Determine the (x, y) coordinate at the center of the cell enclosing the given text.  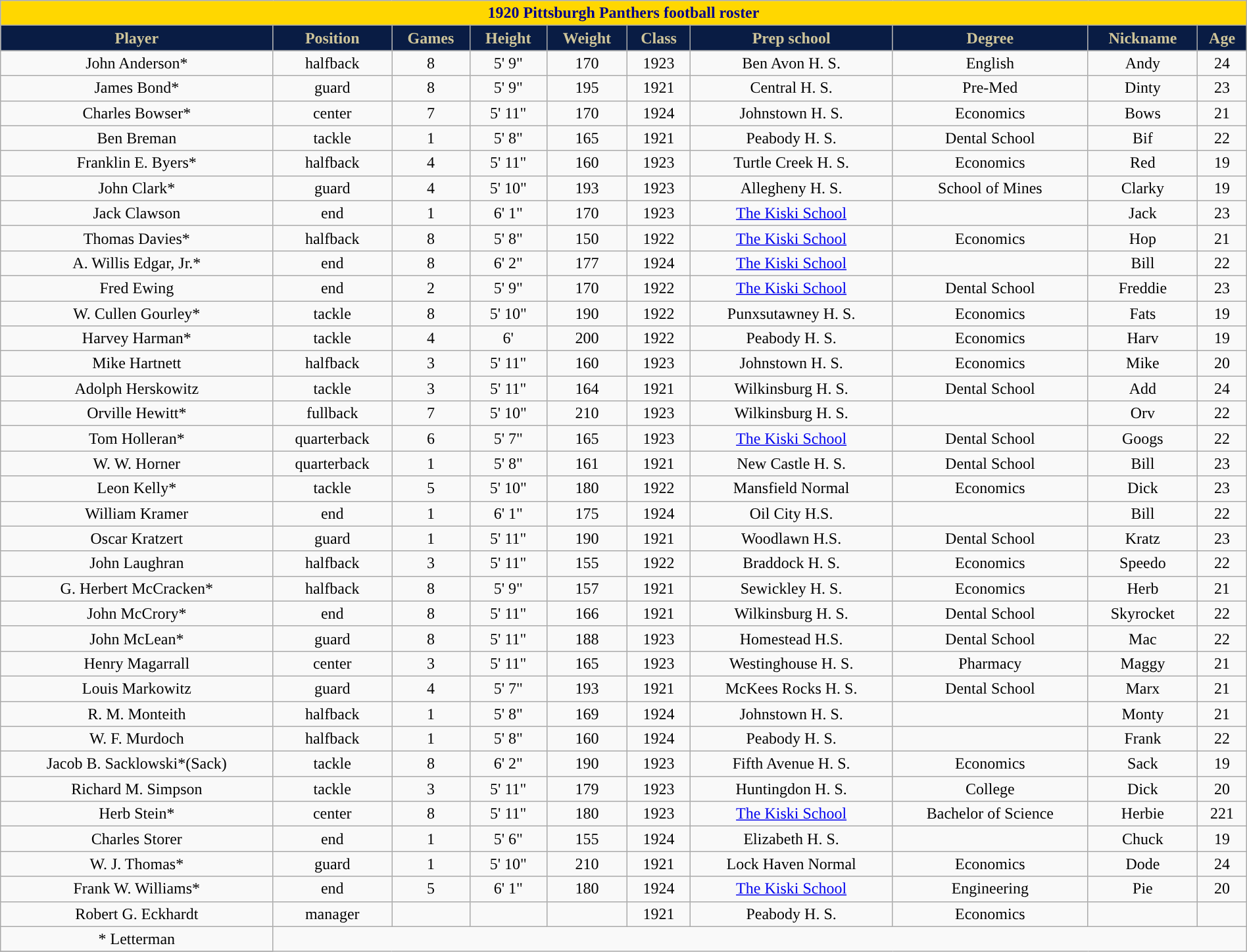
Harvey Harman* (137, 339)
W. Cullen Gourley* (137, 314)
W. W. Horner (137, 464)
Mac (1143, 638)
Thomas Davies* (137, 238)
Elizabeth H. S. (791, 839)
Age (1222, 38)
Huntingdon H. S. (791, 789)
School of Mines (990, 188)
A. Willis Edgar, Jr.* (137, 263)
Jack Clawson (137, 213)
Henry Magarrall (137, 663)
2 (431, 288)
Oscar Kratzert (137, 538)
Orv (1143, 414)
Dinty (1143, 88)
John McLean* (137, 638)
Mike (1143, 364)
Louis Markowitz (137, 688)
G. Herbert McCracken* (137, 588)
Frank (1143, 739)
Punxsutawney H. S. (791, 314)
Andy (1143, 63)
Kratz (1143, 538)
Dode (1143, 864)
6' (508, 339)
200 (587, 339)
McKees Rocks H. S. (791, 688)
Bows (1143, 113)
Speedo (1143, 563)
Braddock H. S. (791, 563)
R. M. Monteith (137, 713)
Pie (1143, 889)
188 (587, 638)
Sack (1143, 764)
Monty (1143, 713)
Engineering (990, 889)
Allegheny H. S. (791, 188)
Games (431, 38)
Fifth Avenue H. S. (791, 764)
Mike Hartnett (137, 364)
Oil City H.S. (791, 513)
manager (333, 914)
Height (508, 38)
221 (1222, 814)
164 (587, 389)
New Castle H. S. (791, 464)
Marx (1143, 688)
Class (659, 38)
Homestead H.S. (791, 638)
Turtle Creek H. S. (791, 163)
Lock Haven Normal (791, 864)
Charles Bowser* (137, 113)
Robert G. Eckhardt (137, 914)
Adolph Herskowitz (137, 389)
Herbie (1143, 814)
Chuck (1143, 839)
177 (587, 263)
Bif (1143, 138)
157 (587, 588)
Pre-Med (990, 88)
Leon Kelly* (137, 488)
166 (587, 613)
Freddie (1143, 288)
Weight (587, 38)
Clarky (1143, 188)
Frank W. Williams* (137, 889)
John Clark* (137, 188)
5' 6" (508, 839)
Add (1143, 389)
Googs (1143, 439)
169 (587, 713)
Prep school (791, 38)
Sewickley H. S. (791, 588)
Player (137, 38)
Fred Ewing (137, 288)
Mansfield Normal (791, 488)
John McCrory* (137, 613)
1920 Pittsburgh Panthers football roster (623, 13)
Herb Stein* (137, 814)
Jacob B. Sacklowski*(Sack) (137, 764)
James Bond* (137, 88)
Ben Breman (137, 138)
Hop (1143, 238)
179 (587, 789)
W. F. Murdoch (137, 739)
* Letterman (137, 939)
150 (587, 238)
Richard M. Simpson (137, 789)
Position (333, 38)
Charles Storer (137, 839)
Nickname (1143, 38)
Degree (990, 38)
fullback (333, 414)
Fats (1143, 314)
6 (431, 439)
Jack (1143, 213)
Central H. S. (791, 88)
Bachelor of Science (990, 814)
College (990, 789)
Ben Avon H. S. (791, 63)
Skyrocket (1143, 613)
Orville Hewitt* (137, 414)
Harv (1143, 339)
Franklin E. Byers* (137, 163)
English (990, 63)
John Anderson* (137, 63)
William Kramer (137, 513)
John Laughran (137, 563)
195 (587, 88)
Westinghouse H. S. (791, 663)
161 (587, 464)
Red (1143, 163)
Herb (1143, 588)
175 (587, 513)
Maggy (1143, 663)
Tom Holleran* (137, 439)
W. J. Thomas* (137, 864)
Pharmacy (990, 663)
Woodlawn H.S. (791, 538)
